Return the [X, Y] coordinate for the center point of the cell that contains the specified text.  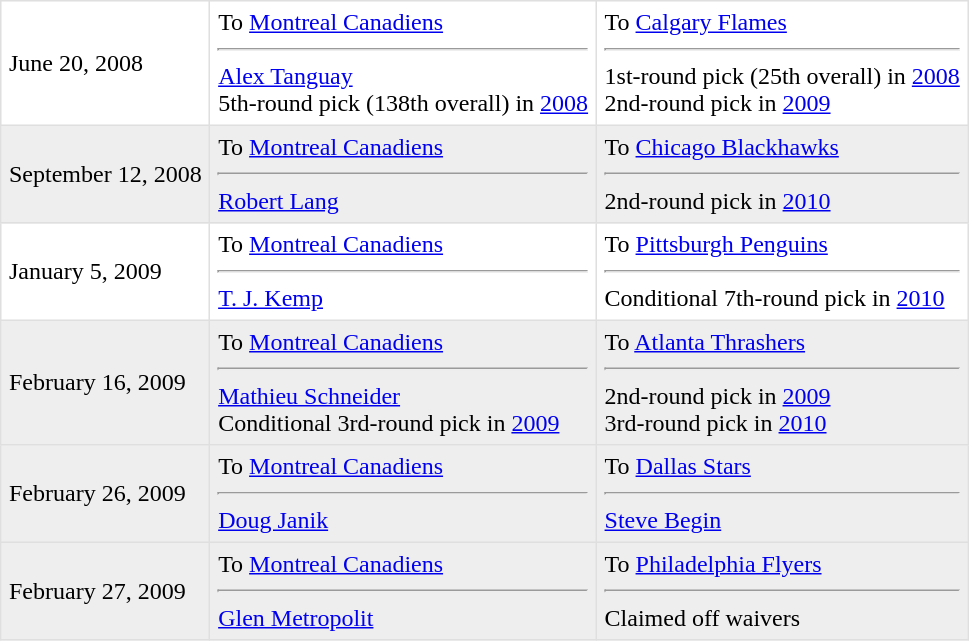
February 26, 2009 [106, 494]
To Montreal Canadiens Alex Tanguay5th-round pick (138th overall) in 2008 [403, 63]
To Dallas Stars Steve Begin [782, 494]
September 12, 2008 [106, 174]
To Montreal Canadiens Robert Lang [403, 174]
To Montreal Canadiens Mathieu Schneider Conditional 3rd-round pick in 2009 [403, 382]
February 27, 2009 [106, 591]
To Montreal Canadiens Doug Janik [403, 494]
To Montreal Canadiens T. J. Kemp [403, 272]
June 20, 2008 [106, 63]
February 16, 2009 [106, 382]
To Atlanta Thrashers 2nd-round pick in 2009 3rd-round pick in 2010 [782, 382]
To Chicago Blackhawks 2nd-round pick in 2010 [782, 174]
To Montreal Canadiens Glen Metropolit [403, 591]
To Pittsburgh Penguins Conditional 7th-round pick in 2010 [782, 272]
January 5, 2009 [106, 272]
To Calgary Flames 1st-round pick (25th overall) in 20082nd-round pick in 2009 [782, 63]
To Philadelphia Flyers Claimed off waivers [782, 591]
